For the text-containing cell, return its midpoint in [X, Y] coordinate format. 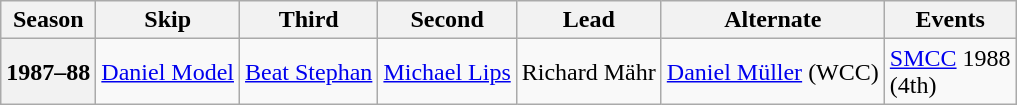
Alternate [772, 20]
Events [950, 20]
Season [48, 20]
Daniel Müller (WCC) [772, 72]
Richard Mähr [588, 72]
SMCC 1988 (4th) [950, 72]
Michael Lips [447, 72]
Daniel Model [168, 72]
Lead [588, 20]
1987–88 [48, 72]
Skip [168, 20]
Third [309, 20]
Beat Stephan [309, 72]
Second [447, 20]
